For the text-containing cell, return its midpoint in [X, Y] coordinate format. 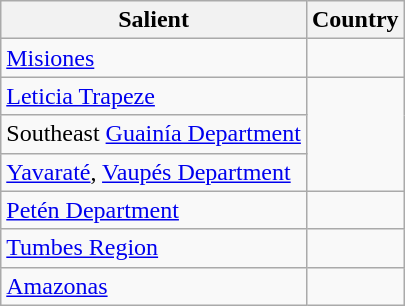
Southeast Guainía Department [154, 134]
Misiones [154, 58]
Leticia Trapeze [154, 96]
Country [355, 20]
Amazonas [154, 286]
Salient [154, 20]
Tumbes Region [154, 248]
Petén Department [154, 210]
Yavaraté, Vaupés Department [154, 172]
